For the text-containing cell, return its midpoint in [X, Y] coordinate format. 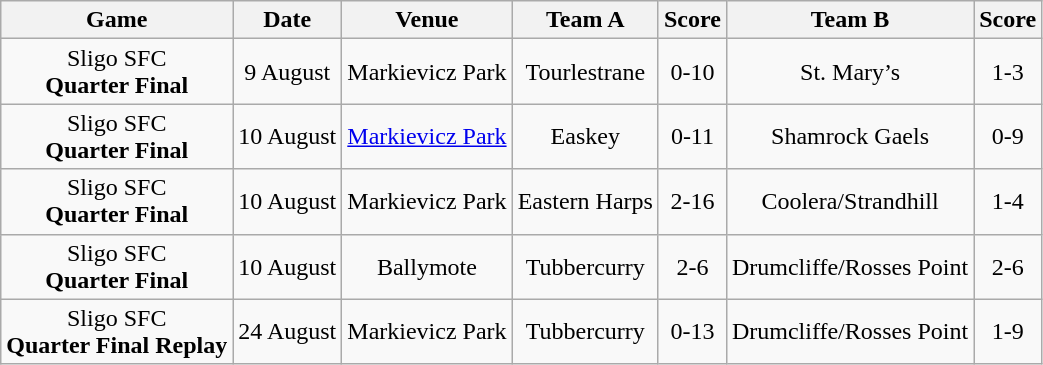
Date [288, 20]
Easkey [585, 136]
Coolera/Strandhill [850, 202]
Sligo SFCQuarter Final Replay [117, 332]
Tourlestrane [585, 72]
Game [117, 20]
0-13 [692, 332]
2-16 [692, 202]
9 August [288, 72]
Shamrock Gaels [850, 136]
St. Mary’s [850, 72]
Venue [427, 20]
1-4 [1008, 202]
1-3 [1008, 72]
Eastern Harps [585, 202]
0-10 [692, 72]
1-9 [1008, 332]
Team B [850, 20]
24 August [288, 332]
0-11 [692, 136]
Ballymote [427, 266]
Team A [585, 20]
0-9 [1008, 136]
